Identify which cell holds the provided text, then report its [X, Y] central coordinate. 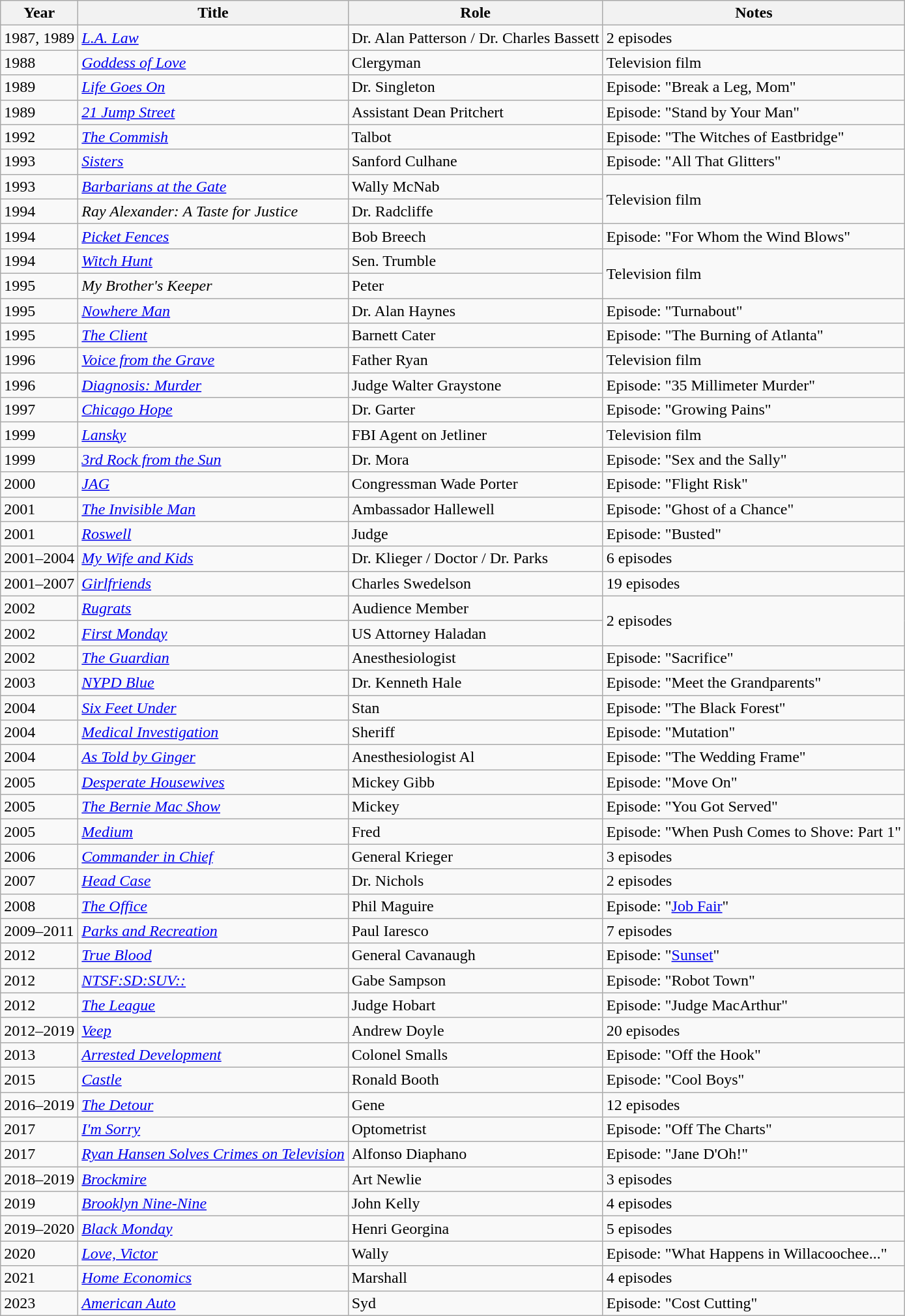
Chicago Hope [213, 410]
Episode: "Sunset" [753, 956]
2009–2011 [39, 931]
Desperate Housewives [213, 782]
Episode: "Judge MacArthur" [753, 1005]
Fred [476, 832]
Arrested Development [213, 1055]
Ray Alexander: A Taste for Justice [213, 211]
Home Economics [213, 1278]
Dr. Alan Haynes [476, 311]
21 Jump Street [213, 112]
Ryan Hansen Solves Crimes on Television [213, 1154]
True Blood [213, 956]
Ambassador Hallewell [476, 509]
Episode: "Turnabout" [753, 311]
Wally McNab [476, 186]
Sanford Culhane [476, 162]
2000 [39, 484]
Dr. Singleton [476, 87]
Episode: "Busted" [753, 534]
Charles Swedelson [476, 583]
Episode: "Off The Charts" [753, 1130]
Medical Investigation [213, 733]
NTSF:SD:SUV:: [213, 980]
Gabe Sampson [476, 980]
Sisters [213, 162]
The Bernie Mac Show [213, 807]
Episode: "For Whom the Wind Blows" [753, 236]
Optometrist [476, 1130]
I'm Sorry [213, 1130]
Episode: "The Black Forest" [753, 707]
Episode: "Mutation" [753, 733]
Voice from the Grave [213, 360]
7 episodes [753, 931]
Episode: "Ghost of a Chance" [753, 509]
Dr. Radcliffe [476, 211]
20 episodes [753, 1030]
2001–2004 [39, 559]
2018–2019 [39, 1179]
JAG [213, 484]
19 episodes [753, 583]
John Kelly [476, 1204]
1988 [39, 63]
2013 [39, 1055]
Dr. Klieger / Doctor / Dr. Parks [476, 559]
Life Goes On [213, 87]
The Office [213, 906]
Barbarians at the Gate [213, 186]
Episode: "Move On" [753, 782]
Dr. Kenneth Hale [476, 682]
Anesthesiologist [476, 658]
Mickey Gibb [476, 782]
2019–2020 [39, 1229]
The Client [213, 336]
Phil Maguire [476, 906]
First Monday [213, 633]
Anesthesiologist Al [476, 757]
Audience Member [476, 608]
Girlfriends [213, 583]
Stan [476, 707]
2019 [39, 1204]
Episode: "When Push Comes to Shove: Part 1" [753, 832]
General Cavanaugh [476, 956]
Episode: "The Witches of Eastbridge" [753, 137]
Medium [213, 832]
12 episodes [753, 1105]
Brockmire [213, 1179]
NYPD Blue [213, 682]
Henri Georgina [476, 1229]
The League [213, 1005]
2012–2019 [39, 1030]
1997 [39, 410]
Judge [476, 534]
Sheriff [476, 733]
Dr. Nichols [476, 881]
As Told by Ginger [213, 757]
3rd Rock from the Sun [213, 460]
L.A. Law [213, 38]
Six Feet Under [213, 707]
General Krieger [476, 856]
American Auto [213, 1303]
Clergyman [476, 63]
Episode: "Cost Cutting" [753, 1303]
2006 [39, 856]
Episode: "Break a Leg, Mom" [753, 87]
2020 [39, 1253]
Episode: "Sex and the Sally" [753, 460]
Episode: "Job Fair" [753, 906]
Brooklyn Nine-Nine [213, 1204]
Mickey [476, 807]
Veep [213, 1030]
2015 [39, 1079]
Sen. Trumble [476, 261]
The Detour [213, 1105]
Rugrats [213, 608]
Head Case [213, 881]
Colonel Smalls [476, 1055]
Paul Iaresco [476, 931]
Episode: "You Got Served" [753, 807]
Barnett Cater [476, 336]
Episode: "Growing Pains" [753, 410]
Dr. Alan Patterson / Dr. Charles Bassett [476, 38]
Episode: "The Wedding Frame" [753, 757]
2008 [39, 906]
Marshall [476, 1278]
Alfonso Diaphano [476, 1154]
Episode: "Stand by Your Man" [753, 112]
Gene [476, 1105]
Episode: "All That Glitters" [753, 162]
Art Newlie [476, 1179]
Judge Walter Graystone [476, 385]
Year [39, 13]
FBI Agent on Jetliner [476, 435]
Episode: "Sacrifice" [753, 658]
Dr. Mora [476, 460]
Episode: "Cool Boys" [753, 1079]
2001–2007 [39, 583]
Syd [476, 1303]
Nowhere Man [213, 311]
Assistant Dean Pritchert [476, 112]
Andrew Doyle [476, 1030]
2023 [39, 1303]
Commander in Chief [213, 856]
1992 [39, 137]
Love, Victor [213, 1253]
The Commish [213, 137]
The Invisible Man [213, 509]
Role [476, 13]
Judge Hobart [476, 1005]
2016–2019 [39, 1105]
Episode: "The Burning of Atlanta" [753, 336]
2021 [39, 1278]
Title [213, 13]
Episode: "35 Millimeter Murder" [753, 385]
Episode: "Robot Town" [753, 980]
Episode: "Flight Risk" [753, 484]
The Guardian [213, 658]
Talbot [476, 137]
2003 [39, 682]
Goddess of Love [213, 63]
2007 [39, 881]
Diagnosis: Murder [213, 385]
Episode: "Off the Hook" [753, 1055]
Witch Hunt [213, 261]
Castle [213, 1079]
Dr. Garter [476, 410]
Ronald Booth [476, 1079]
US Attorney Haladan [476, 633]
Episode: "Meet the Grandparents" [753, 682]
Episode: "Jane D'Oh!" [753, 1154]
Father Ryan [476, 360]
Parks and Recreation [213, 931]
Congressman Wade Porter [476, 484]
Lansky [213, 435]
Wally [476, 1253]
Notes [753, 13]
My Wife and Kids [213, 559]
Episode: "What Happens in Willacoochee..." [753, 1253]
My Brother's Keeper [213, 285]
Peter [476, 285]
Roswell [213, 534]
5 episodes [753, 1229]
6 episodes [753, 559]
Bob Breech [476, 236]
Picket Fences [213, 236]
1987, 1989 [39, 38]
Black Monday [213, 1229]
